Pinpoint the cell where the given text exists, returning its [X, Y] midpoint coordinate. 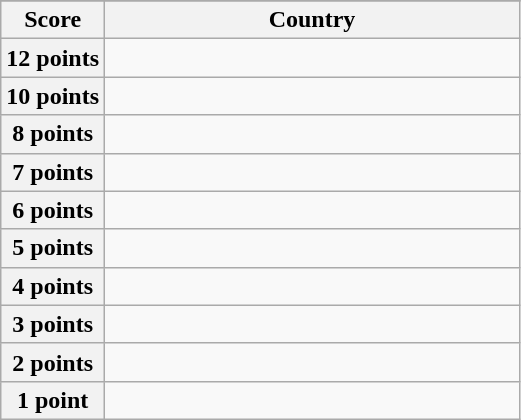
5 points [53, 248]
4 points [53, 286]
1 point [53, 400]
7 points [53, 172]
2 points [53, 362]
8 points [53, 134]
Country [312, 20]
3 points [53, 324]
10 points [53, 96]
Score [53, 20]
12 points [53, 58]
6 points [53, 210]
